Return (X, Y) of the center of cell containing provided text 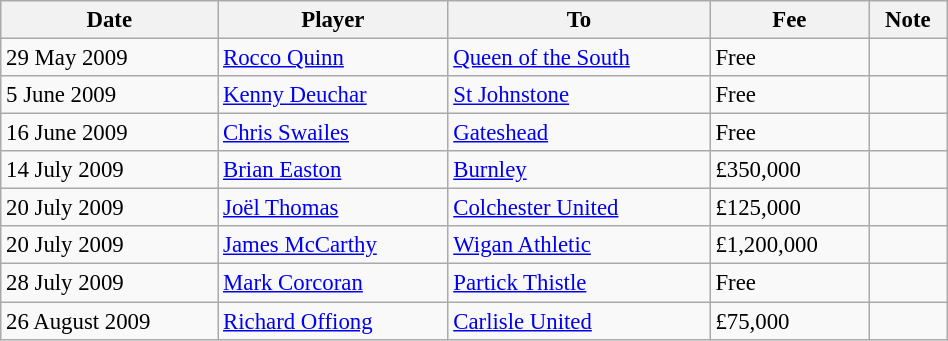
£75,000 (789, 321)
Queen of the South (579, 58)
Rocco Quinn (333, 58)
Burnley (579, 170)
Kenny Deuchar (333, 95)
5 June 2009 (110, 95)
Colchester United (579, 208)
26 August 2009 (110, 321)
Date (110, 20)
Gateshead (579, 133)
Wigan Athletic (579, 245)
Player (333, 20)
St Johnstone (579, 95)
28 July 2009 (110, 283)
£350,000 (789, 170)
£125,000 (789, 208)
Brian Easton (333, 170)
Partick Thistle (579, 283)
James McCarthy (333, 245)
Chris Swailes (333, 133)
Richard Offiong (333, 321)
Carlisle United (579, 321)
Mark Corcoran (333, 283)
£1,200,000 (789, 245)
Joël Thomas (333, 208)
29 May 2009 (110, 58)
To (579, 20)
Note (908, 20)
14 July 2009 (110, 170)
16 June 2009 (110, 133)
Fee (789, 20)
